Identify which cell holds the provided text, then report its (X, Y) central coordinate. 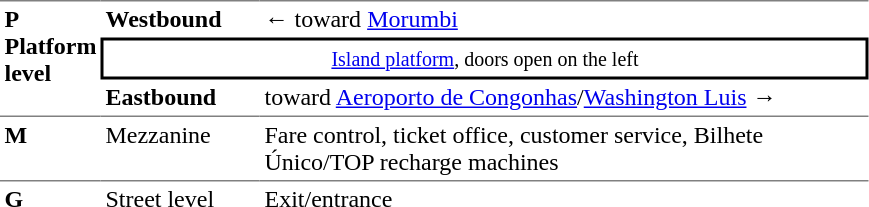
Fare control, ticket office, customer service, Bilhete Único/TOP recharge machines (564, 148)
Mezzanine (180, 148)
Island platform, doors open on the left (485, 59)
Eastbound (180, 99)
M (50, 148)
Westbound (180, 19)
PPlatform level (50, 58)
toward Aeroporto de Congonhas/Washington Luis → (564, 99)
← toward Morumbi (564, 19)
